For the text-containing cell, return its midpoint in (x, y) coordinate format. 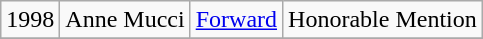
Anne Mucci (125, 20)
1998 (30, 20)
Forward (236, 20)
Honorable Mention (383, 20)
